Locate the cell with the specified text and output its [X, Y] center coordinate. 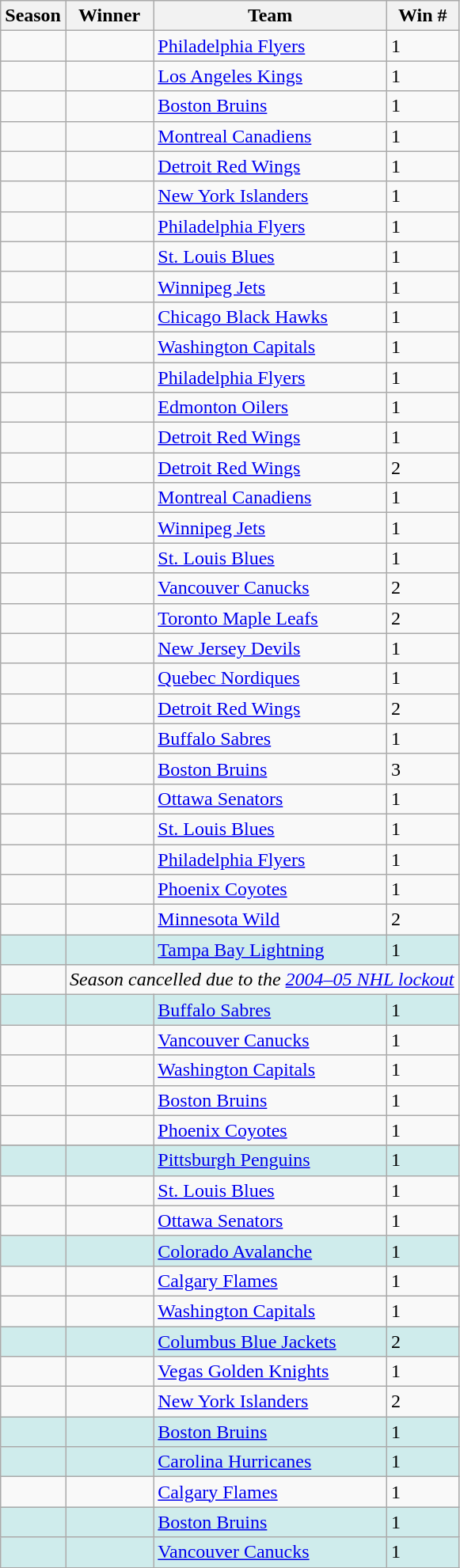
3 [423, 769]
Pittsburgh Penguins [271, 1160]
Season cancelled due to the 2004–05 NHL lockout [261, 980]
Vegas Golden Knights [271, 1372]
Colorado Avalanche [271, 1251]
Los Angeles Kings [271, 76]
Minnesota Wild [271, 920]
Toronto Maple Leafs [271, 618]
Chicago Black Hawks [271, 317]
Win # [423, 16]
Edmonton Oilers [271, 408]
Winner [109, 16]
Carolina Hurricanes [271, 1462]
Team [271, 16]
Tampa Bay Lightning [271, 950]
Quebec Nordiques [271, 678]
Season [33, 16]
Columbus Blue Jackets [271, 1342]
New Jersey Devils [271, 648]
